Locate the cell with the specified text and output its (X, Y) center coordinate. 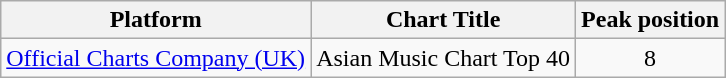
Chart Title (444, 20)
Peak position (650, 20)
Asian Music Chart Top 40 (444, 58)
Official Charts Company (UK) (156, 58)
Platform (156, 20)
8 (650, 58)
